For the text-containing cell, return its midpoint in [x, y] coordinate format. 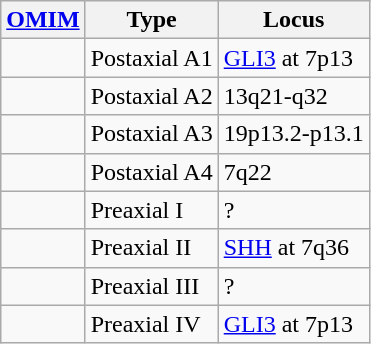
Preaxial III [152, 286]
Preaxial II [152, 248]
Preaxial I [152, 210]
Type [152, 20]
Postaxial A4 [152, 172]
7q22 [294, 172]
13q21-q32 [294, 96]
Locus [294, 20]
SHH at 7q36 [294, 248]
Preaxial IV [152, 324]
Postaxial A1 [152, 58]
Postaxial A3 [152, 134]
OMIM [43, 20]
Postaxial A2 [152, 96]
19p13.2-p13.1 [294, 134]
